Extract the (X, Y) coordinate from the center of the cell holding the provided text.  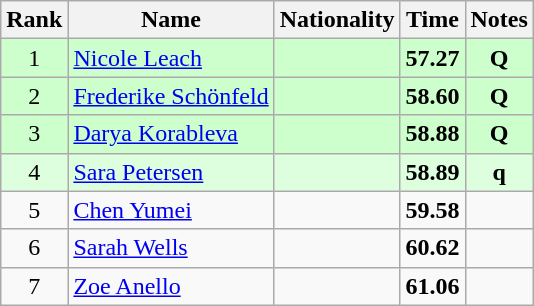
Chen Yumei (171, 210)
Sarah Wells (171, 248)
2 (34, 96)
60.62 (432, 248)
58.89 (432, 172)
Name (171, 20)
6 (34, 248)
3 (34, 134)
Zoe Anello (171, 286)
Nicole Leach (171, 58)
7 (34, 286)
Sara Petersen (171, 172)
59.58 (432, 210)
61.06 (432, 286)
Notes (499, 20)
Rank (34, 20)
4 (34, 172)
Time (432, 20)
5 (34, 210)
1 (34, 58)
57.27 (432, 58)
q (499, 172)
Darya Korableva (171, 134)
Frederike Schönfeld (171, 96)
58.88 (432, 134)
58.60 (432, 96)
Nationality (337, 20)
